Pinpoint the cell where the given text exists, returning its [X, Y] midpoint coordinate. 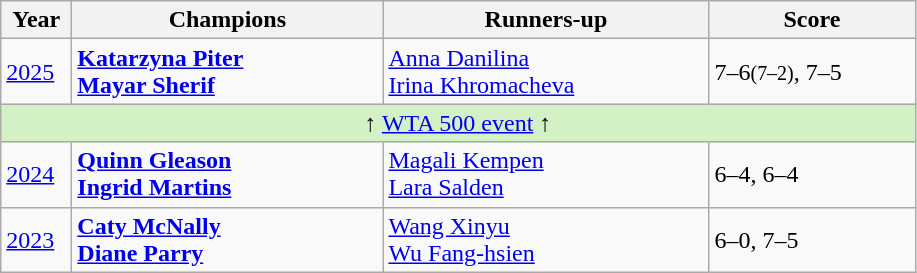
2024 [36, 174]
Katarzyna Piter Mayar Sherif [228, 72]
7–6(7–2), 7–5 [812, 72]
2025 [36, 72]
Magali Kempen Lara Salden [546, 174]
Quinn Gleason Ingrid Martins [228, 174]
Score [812, 20]
↑ WTA 500 event ↑ [458, 123]
Champions [228, 20]
6–0, 7–5 [812, 240]
Anna Danilina Irina Khromacheva [546, 72]
Runners-up [546, 20]
Caty McNally Diane Parry [228, 240]
2023 [36, 240]
6–4, 6–4 [812, 174]
Wang Xinyu Wu Fang-hsien [546, 240]
Year [36, 20]
